Identify which cell holds the provided text, then report its (X, Y) central coordinate. 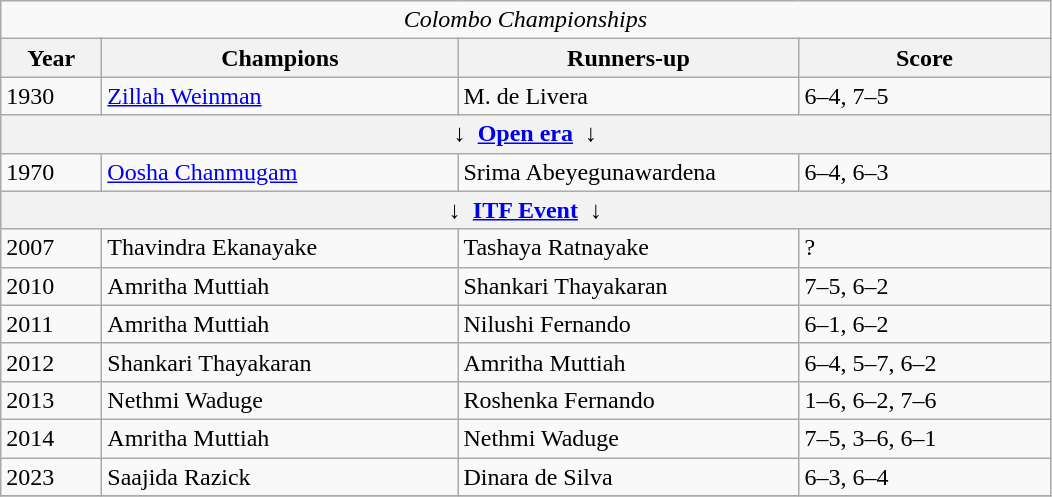
Saajida Razick (280, 477)
6–4, 5–7, 6–2 (924, 362)
↓ ITF Event ↓ (526, 210)
M. de Livera (628, 96)
2013 (52, 400)
Champions (280, 58)
Score (924, 58)
Year (52, 58)
1930 (52, 96)
Dinara de Silva (628, 477)
6–1, 6–2 (924, 324)
2010 (52, 286)
Thavindra Ekanayake (280, 248)
Colombo Championships (526, 20)
Nilushi Fernando (628, 324)
1–6, 6–2, 7–6 (924, 400)
2023 (52, 477)
7–5, 3–6, 6–1 (924, 438)
Runners-up (628, 58)
? (924, 248)
Zillah Weinman (280, 96)
7–5, 6–2 (924, 286)
2014 (52, 438)
Tashaya Ratnayake (628, 248)
2007 (52, 248)
↓ Open era ↓ (526, 134)
6–3, 6–4 (924, 477)
6–4, 7–5 (924, 96)
1970 (52, 172)
6–4, 6–3 (924, 172)
Oosha Chanmugam (280, 172)
2011 (52, 324)
Srima Abeyegunawardena (628, 172)
Roshenka Fernando (628, 400)
2012 (52, 362)
